Identify which cell holds the provided text, then report its [x, y] central coordinate. 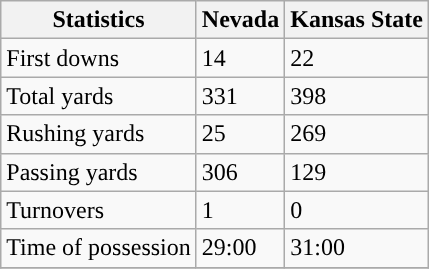
0 [357, 210]
First downs [99, 58]
129 [357, 172]
Kansas State [357, 20]
Statistics [99, 20]
Turnovers [99, 210]
269 [357, 134]
29:00 [240, 248]
Total yards [99, 96]
Nevada [240, 20]
331 [240, 96]
306 [240, 172]
31:00 [357, 248]
14 [240, 58]
1 [240, 210]
398 [357, 96]
Rushing yards [99, 134]
Passing yards [99, 172]
25 [240, 134]
Time of possession [99, 248]
22 [357, 58]
